From the cell containing the given text, extract its center point as [x, y] coordinate. 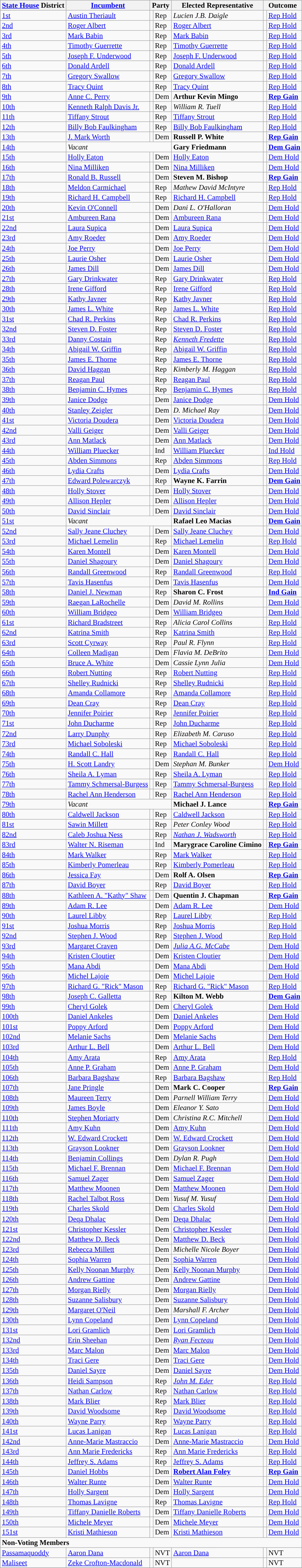
94th [33, 956]
64th [33, 653]
Jane Pringle [108, 1087]
118th [33, 1199]
John M. Eder [217, 1381]
151st [33, 1532]
Quentin J. Chapman [217, 895]
Non-Voting Members [151, 1542]
87th [33, 885]
149th [33, 1512]
Flavia M. DeBrito [217, 653]
James Boyle [108, 1108]
146th [33, 1482]
40th [33, 410]
81st [33, 824]
9th [33, 96]
Jessica Fay [108, 875]
Danny Costain [108, 339]
3rd [33, 36]
Mark C. Cooper [217, 1087]
45th [33, 461]
Parnell William Terry [217, 1098]
37th [33, 380]
68th [33, 693]
147th [33, 1492]
Kathleen A. "Kathy" Shaw [108, 895]
125th [33, 1269]
Dani L. O'Halloran [217, 208]
Kimberly M. Haggan [217, 369]
78th [33, 794]
92nd [33, 936]
41st [33, 420]
72nd [33, 734]
85th [33, 865]
124th [33, 1259]
136th [33, 1381]
Bruce A. White [108, 663]
Maureen Terry [108, 1098]
134th [33, 1360]
Erin Sheehan [108, 1340]
43rd [33, 440]
Passamaquoddy [33, 1553]
142nd [33, 1441]
Walter N. Riseman [108, 845]
148th [33, 1502]
Austin Theriault [108, 16]
114th [33, 1158]
76th [33, 774]
13th [33, 137]
28th [33, 289]
36th [33, 369]
60th [33, 612]
46th [33, 470]
7th [33, 76]
88th [33, 895]
32nd [33, 329]
139th [33, 1411]
Eleanor Y. Sato [217, 1108]
69th [33, 703]
51st [33, 521]
22nd [33, 228]
16th [33, 167]
70th [33, 713]
17th [33, 177]
89th [33, 905]
130th [33, 1320]
95th [33, 966]
71st [33, 723]
8th [33, 86]
133rd [33, 1350]
122nd [33, 1239]
Rolf A. Olsen [217, 875]
Ind Gain [284, 592]
116th [33, 1178]
Caleb Joshua Ness [108, 835]
24th [33, 248]
10th [33, 107]
56th [33, 572]
Elected Representative [217, 5]
1st [33, 16]
Marshall F. Archer [217, 1310]
96th [33, 976]
119th [33, 1209]
117th [33, 1188]
14th [33, 147]
Christina R.C. Mitchell [217, 1118]
Colleen Madigan [108, 653]
Sawin Millett [108, 824]
Daniel Hobbs [108, 1472]
150th [33, 1522]
127th [33, 1290]
39th [33, 400]
Edward Polewarczyk [108, 481]
100th [33, 1017]
57th [33, 582]
101st [33, 1027]
Richard Bradstreet [108, 622]
74th [33, 754]
111th [33, 1128]
141st [33, 1431]
27th [33, 278]
99th [33, 1007]
135th [33, 1371]
145th [33, 1472]
Arthur Kevin Mingo [217, 96]
Lucien J.B. Daigle [217, 16]
Kevin O'Connell [108, 208]
113th [33, 1148]
Julia A.G. McCabe [217, 946]
Kenneth Ralph Davis Jr. [108, 107]
47th [33, 481]
49th [33, 501]
107th [33, 1087]
D. Michael Ray [217, 410]
62nd [33, 632]
Elizabeth M. Caruso [217, 734]
67th [33, 683]
103rd [33, 1047]
132nd [33, 1340]
Mathew David McIntyre [217, 188]
Zeke Crofton-Macdonald [108, 1563]
Peter Conley Wood [217, 824]
Ronald B. Russell [108, 177]
6th [33, 66]
106th [33, 1077]
19th [33, 197]
Daniel J. Newman [108, 592]
Kilton M. Webb [217, 996]
Nathan J. Wadsworth [217, 835]
131st [33, 1330]
121st [33, 1229]
137th [33, 1391]
Paul R. Flynn [217, 642]
Michelle Nicole Boyer [217, 1249]
126th [33, 1280]
11th [33, 117]
Anne C. Perry [108, 96]
143rd [33, 1451]
58th [33, 592]
Stephan M. Bunker [217, 764]
Cassie Lynn Julia [217, 663]
104th [33, 1057]
77th [33, 784]
15th [33, 157]
109th [33, 1108]
110th [33, 1118]
Yusuf M. Yusuf [217, 1199]
Rebecca Millett [108, 1249]
97th [33, 986]
50th [33, 511]
65th [33, 663]
5th [33, 56]
38th [33, 390]
75th [33, 764]
33rd [33, 339]
Rafael Leo Macias [217, 521]
Stanley Zeigler [108, 410]
120th [33, 1219]
23rd [33, 238]
Sharon C. Frost [217, 592]
42nd [33, 430]
Margaret O'Neil [108, 1310]
30th [33, 309]
79th [33, 804]
112th [33, 1138]
Raegan LaRochelle [108, 602]
82nd [33, 835]
26th [33, 268]
55th [33, 562]
Larry Dunphy [108, 734]
J. Mark Worth [108, 137]
Dylan R. Pugh [217, 1158]
Ryan Fecteau [217, 1340]
31st [33, 319]
Party [161, 5]
Kenneth Fredette [217, 339]
138th [33, 1401]
State House District [33, 5]
Alicia Carol Collins [217, 622]
80th [33, 814]
Gary Friedmann [217, 147]
63rd [33, 642]
54th [33, 551]
91st [33, 926]
86th [33, 875]
93rd [33, 946]
Marygrace Caroline Cimino [217, 845]
21st [33, 218]
102nd [33, 1037]
115th [33, 1168]
61st [33, 622]
129th [33, 1310]
Rachel Talbot Ross [108, 1199]
Robert Alan Foley [217, 1472]
Steven M. Bishop [217, 177]
52nd [33, 531]
Russell P. White [217, 137]
Stephen Moriarty [108, 1118]
Incumbent [108, 5]
Outcome [283, 5]
73rd [33, 744]
Heidi Sampson [108, 1381]
84th [33, 855]
Joseph C. Galletta [108, 996]
98th [33, 996]
18th [33, 188]
29th [33, 299]
66th [33, 673]
2nd [33, 26]
44th [33, 450]
William R. Tuell [217, 107]
Maliseet [33, 1563]
25th [33, 258]
Margaret Craven [108, 946]
4th [33, 46]
90th [33, 915]
12th [33, 127]
83rd [33, 845]
Meldon Carmichael [108, 188]
David M. Rollins [217, 602]
128th [33, 1300]
H. Scott Landry [108, 764]
David Haggan [108, 369]
108th [33, 1098]
Benjamin Collings [108, 1158]
140th [33, 1421]
48th [33, 491]
Wayne K. Farrin [217, 481]
123rd [33, 1249]
Scott Cyrway [108, 642]
20th [33, 208]
35th [33, 359]
59th [33, 602]
144th [33, 1461]
105th [33, 1067]
Ind Hold [284, 450]
53rd [33, 541]
34th [33, 349]
Michael J. Lance [217, 804]
